For the text-containing cell, return its midpoint in (X, Y) coordinate format. 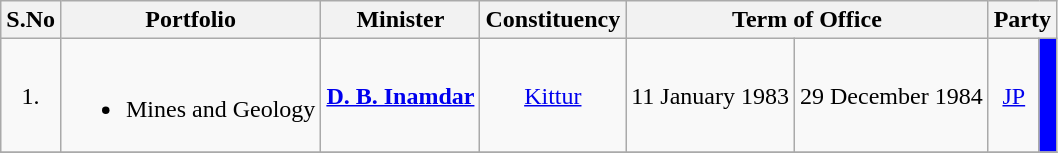
JP (1014, 96)
S.No (31, 20)
Party (1022, 20)
Minister (400, 20)
Constituency (553, 20)
D. B. Inamdar (400, 96)
Mines and Geology (190, 96)
Kittur (553, 96)
1. (31, 96)
Term of Office (807, 20)
Portfolio (190, 20)
29 December 1984 (892, 96)
11 January 1983 (710, 96)
